Pinpoint the cell where the given text exists, returning its [X, Y] midpoint coordinate. 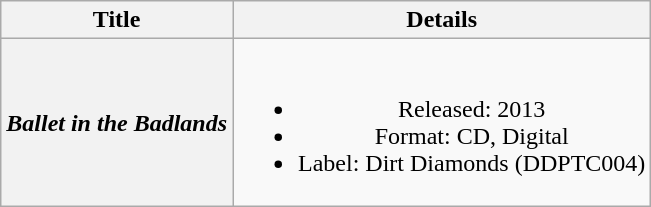
Details [442, 20]
Title [117, 20]
Ballet in the Badlands [117, 122]
Released: 2013Format: CD, DigitalLabel: Dirt Diamonds (DDPTC004) [442, 122]
